Pinpoint the cell where the given text exists, returning its (x, y) midpoint coordinate. 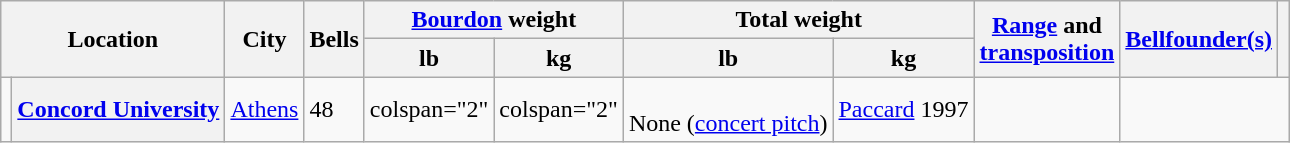
Location (113, 39)
None (concert pitch) (728, 110)
Bourdon weight (494, 20)
48 (334, 110)
Range andtransposition (1047, 39)
Bells (334, 39)
Bellfounder(s) (1199, 39)
Total weight (798, 20)
Paccard 1997 (904, 110)
City (264, 39)
Athens (264, 110)
Concord University (118, 110)
